Output the (X, Y) coordinate of the center of the cell containing the given text.  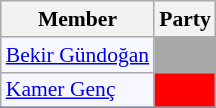
Member (78, 19)
Kamer Genç (78, 90)
Party (185, 19)
Bekir Gündoğan (78, 55)
